Extract the (x, y) coordinate from the center of the cell holding the provided text.  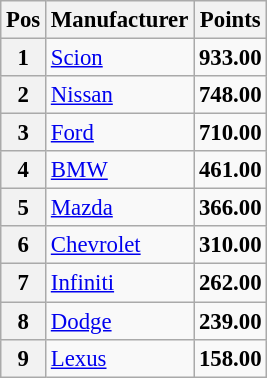
Dodge (120, 321)
Mazda (120, 208)
Scion (120, 58)
Manufacturer (120, 20)
Lexus (120, 358)
366.00 (230, 208)
239.00 (230, 321)
9 (24, 358)
Ford (120, 133)
6 (24, 245)
5 (24, 208)
BMW (120, 170)
933.00 (230, 58)
310.00 (230, 245)
4 (24, 170)
461.00 (230, 170)
262.00 (230, 283)
1 (24, 58)
Points (230, 20)
Nissan (120, 95)
Pos (24, 20)
2 (24, 95)
3 (24, 133)
Infiniti (120, 283)
Chevrolet (120, 245)
748.00 (230, 95)
8 (24, 321)
158.00 (230, 358)
710.00 (230, 133)
7 (24, 283)
